Locate the cell with the specified text and output its [X, Y] center coordinate. 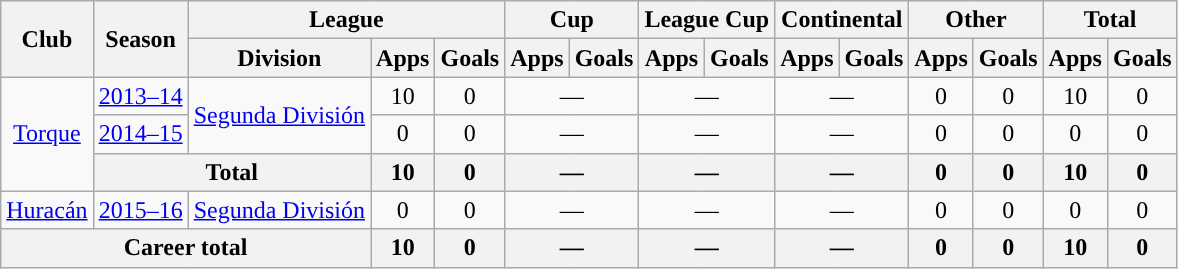
League Cup [707, 20]
Season [140, 39]
Club [47, 39]
2014–15 [140, 134]
Continental [842, 20]
Huracán [47, 210]
League [346, 20]
Division [279, 58]
Cup [572, 20]
Career total [186, 248]
Torque [47, 134]
Other [976, 20]
2013–14 [140, 96]
2015–16 [140, 210]
